Extract the (x, y) coordinate from the center of the cell holding the provided text.  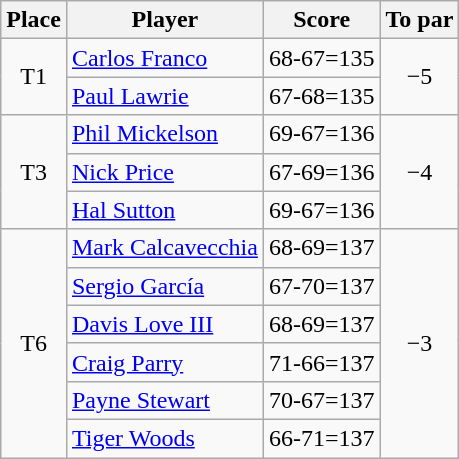
Nick Price (164, 172)
T1 (34, 77)
To par (420, 20)
T3 (34, 172)
Paul Lawrie (164, 96)
−5 (420, 77)
−3 (420, 343)
71-66=137 (322, 362)
Davis Love III (164, 324)
−4 (420, 172)
Sergio García (164, 286)
Hal Sutton (164, 210)
T6 (34, 343)
68-67=135 (322, 58)
67-69=136 (322, 172)
Player (164, 20)
Tiger Woods (164, 438)
Mark Calcavecchia (164, 248)
67-70=137 (322, 286)
70-67=137 (322, 400)
Score (322, 20)
67-68=135 (322, 96)
Phil Mickelson (164, 134)
66-71=137 (322, 438)
Carlos Franco (164, 58)
Craig Parry (164, 362)
Place (34, 20)
Payne Stewart (164, 400)
